Provide the (X, Y) coordinate of the cell's center where the given text is located.  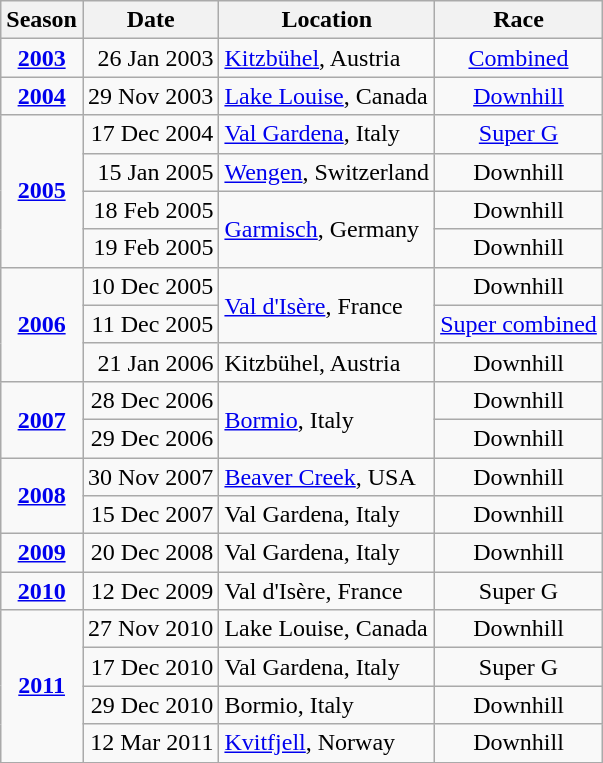
26 Jan 2003 (150, 58)
29 Dec 2010 (150, 705)
30 Nov 2007 (150, 477)
Kvitfjell, Norway (327, 743)
29 Nov 2003 (150, 96)
2006 (42, 324)
19 Feb 2005 (150, 248)
17 Dec 2004 (150, 134)
2003 (42, 58)
15 Jan 2005 (150, 172)
18 Feb 2005 (150, 210)
2004 (42, 96)
Combined (519, 58)
12 Dec 2009 (150, 591)
2010 (42, 591)
2009 (42, 553)
11 Dec 2005 (150, 324)
Wengen, Switzerland (327, 172)
27 Nov 2010 (150, 629)
2011 (42, 686)
2008 (42, 496)
15 Dec 2007 (150, 515)
2005 (42, 191)
2007 (42, 419)
20 Dec 2008 (150, 553)
Beaver Creek, USA (327, 477)
28 Dec 2006 (150, 400)
21 Jan 2006 (150, 362)
Location (327, 20)
17 Dec 2010 (150, 667)
Super combined (519, 324)
12 Mar 2011 (150, 743)
Race (519, 20)
Season (42, 20)
10 Dec 2005 (150, 286)
Garmisch, Germany (327, 229)
Date (150, 20)
29 Dec 2006 (150, 438)
